Pinpoint the cell where the given text exists, returning its (x, y) midpoint coordinate. 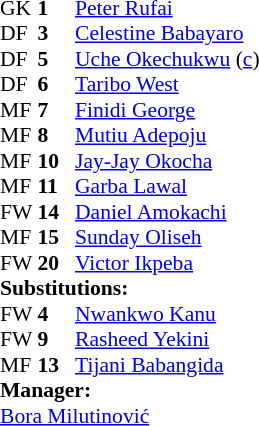
5 (57, 59)
20 (57, 263)
8 (57, 135)
14 (57, 212)
3 (57, 33)
10 (57, 161)
9 (57, 339)
7 (57, 110)
13 (57, 365)
15 (57, 237)
4 (57, 314)
6 (57, 85)
11 (57, 187)
